Detect which cell encompasses the target text, then output its (X, Y) center coordinate. 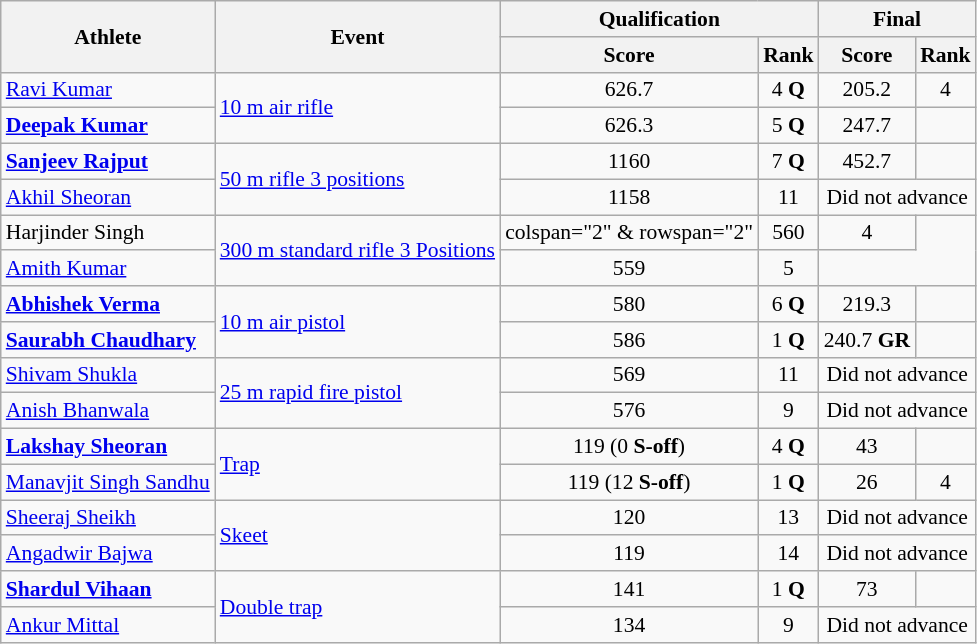
119 (12 S-off) (629, 482)
Skeet (358, 536)
5 (788, 269)
Athlete (108, 36)
Sheeraj Sheikh (108, 518)
452.7 (867, 162)
247.7 (867, 126)
Qualification (660, 19)
141 (629, 589)
134 (629, 625)
25 m rapid fire pistol (358, 392)
Final (898, 19)
576 (629, 411)
Deepak Kumar (108, 126)
586 (629, 340)
50 m rifle 3 positions (358, 180)
569 (629, 375)
119 (629, 554)
219.3 (867, 304)
Lakshay Sheoran (108, 447)
Shivam Shukla (108, 375)
Double trap (358, 606)
Amith Kumar (108, 269)
Saurabh Chaudhary (108, 340)
205.2 (867, 90)
Manavjit Singh Sandhu (108, 482)
Shardul Vihaan (108, 589)
13 (788, 518)
300 m standard rifle 3 Positions (358, 250)
Ravi Kumar (108, 90)
Event (358, 36)
26 (867, 482)
7 Q (788, 162)
240.7 GR (867, 340)
73 (867, 589)
119 (0 S-off) (629, 447)
Sanjeev Rajput (108, 162)
10 m air rifle (358, 108)
580 (629, 304)
560 (788, 233)
colspan="2" & rowspan="2" (629, 233)
Harjinder Singh (108, 233)
6 Q (788, 304)
Akhil Sheoran (108, 197)
14 (788, 554)
5 Q (788, 126)
559 (629, 269)
43 (867, 447)
Anish Bhanwala (108, 411)
Trap (358, 464)
Ankur Mittal (108, 625)
10 m air pistol (358, 322)
1160 (629, 162)
1158 (629, 197)
120 (629, 518)
Abhishek Verma (108, 304)
626.3 (629, 126)
Angadwir Bajwa (108, 554)
626.7 (629, 90)
